Scan for the cell matching the given text and deliver its [x, y] coordinate at center. 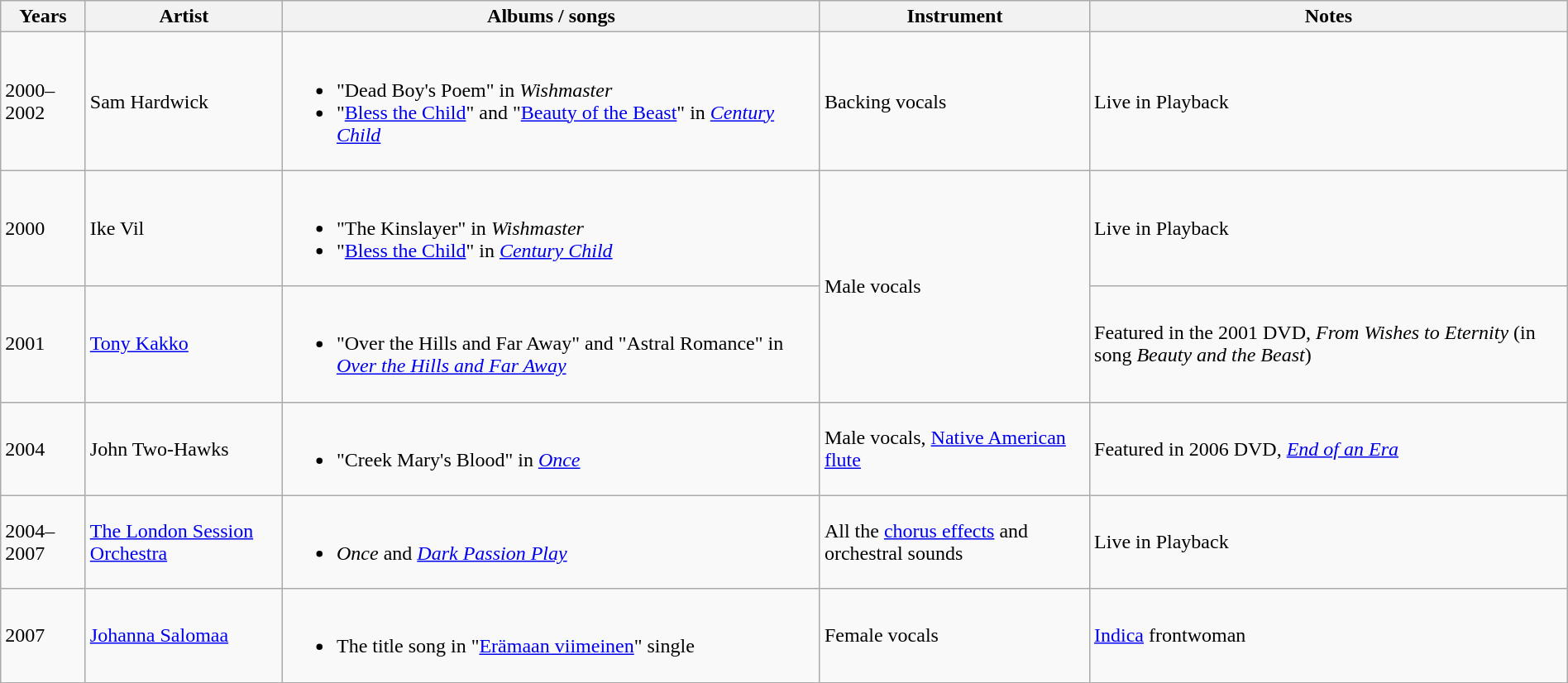
"Over the Hills and Far Away" and "Astral Romance" in Over the Hills and Far Away [551, 344]
Instrument [954, 17]
Albums / songs [551, 17]
Indica frontwoman [1329, 635]
2004 [43, 448]
Backing vocals [954, 101]
Notes [1329, 17]
2007 [43, 635]
Featured in 2006 DVD, End of an Era [1329, 448]
"The Kinslayer" in Wishmaster"Bless the Child" in Century Child [551, 228]
John Two-Hawks [184, 448]
"Dead Boy's Poem" in Wishmaster"Bless the Child" and "Beauty of the Beast" in Century Child [551, 101]
2000 [43, 228]
Artist [184, 17]
Tony Kakko [184, 344]
Male vocals [954, 286]
2001 [43, 344]
Johanna Salomaa [184, 635]
Female vocals [954, 635]
Years [43, 17]
The title song in "Erämaan viimeinen" single [551, 635]
Featured in the 2001 DVD, From Wishes to Eternity (in song Beauty and the Beast) [1329, 344]
2000–2002 [43, 101]
All the chorus effects and orchestral sounds [954, 542]
The London Session Orchestra [184, 542]
Male vocals, Native American flute [954, 448]
"Creek Mary's Blood" in Once [551, 448]
Once and Dark Passion Play [551, 542]
Ike Vil [184, 228]
2004–2007 [43, 542]
Sam Hardwick [184, 101]
